Scan for the cell matching the given text and deliver its [X, Y] coordinate at center. 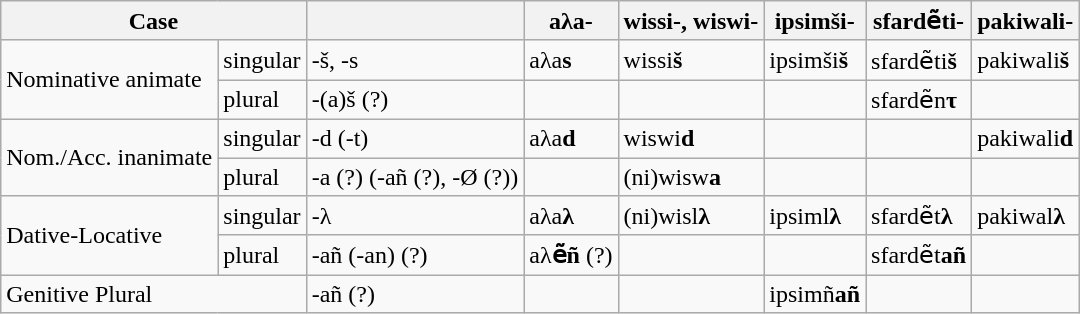
Dative-Locative [110, 236]
Nominative animate [110, 80]
wissi-, wiswi- [691, 21]
sfardẽti- [919, 21]
Nom./Acc. inanimate [110, 157]
pakiwali- [1026, 21]
ipsimlλ [815, 216]
(ni)wiswa [691, 177]
aλad [571, 138]
-(a)š (?) [415, 100]
ipsimñañ [815, 294]
ipsimšiš [815, 60]
-š, -s [415, 60]
ipsimši- [815, 21]
-a (?) (-añ (?), -Ø (?)) [415, 177]
-añ (-an) (?) [415, 255]
aλẽñ (?) [571, 255]
sfardẽnτ [919, 100]
aλas [571, 60]
aλa- [571, 21]
sfardẽtλ [919, 216]
sfardẽtañ [919, 255]
-λ [415, 216]
(ni)wislλ [691, 216]
-añ (?) [415, 294]
Genitive Plural [154, 294]
Case [154, 21]
pakiwalλ [1026, 216]
wiswid [691, 138]
pakiwališ [1026, 60]
sfardẽtiš [919, 60]
-d (-t) [415, 138]
wissiš [691, 60]
pakiwalid [1026, 138]
aλaλ [571, 216]
